For the text-containing cell, return its midpoint in [x, y] coordinate format. 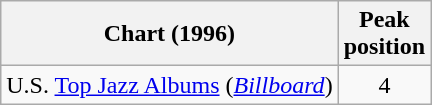
4 [384, 85]
Chart (1996) [170, 34]
U.S. Top Jazz Albums (Billboard) [170, 85]
Peakposition [384, 34]
